Return the [x, y] coordinate for the center point of the cell that contains the specified text.  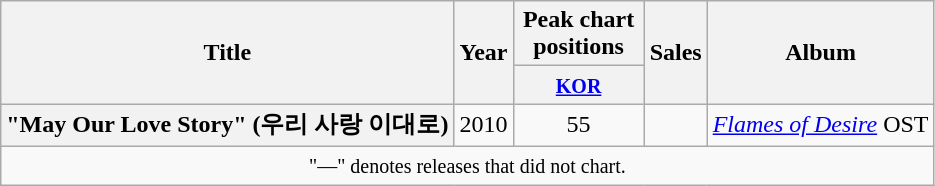
KOR [578, 85]
Peak chart positions [578, 34]
Year [484, 52]
"May Our Love Story" (우리 사랑 이대로) [228, 126]
Album [820, 52]
Flames of Desire OST [820, 126]
"—" denotes releases that did not chart. [468, 165]
Sales [676, 52]
Title [228, 52]
55 [578, 126]
2010 [484, 126]
